Locate the cell with the specified text and output its [X, Y] center coordinate. 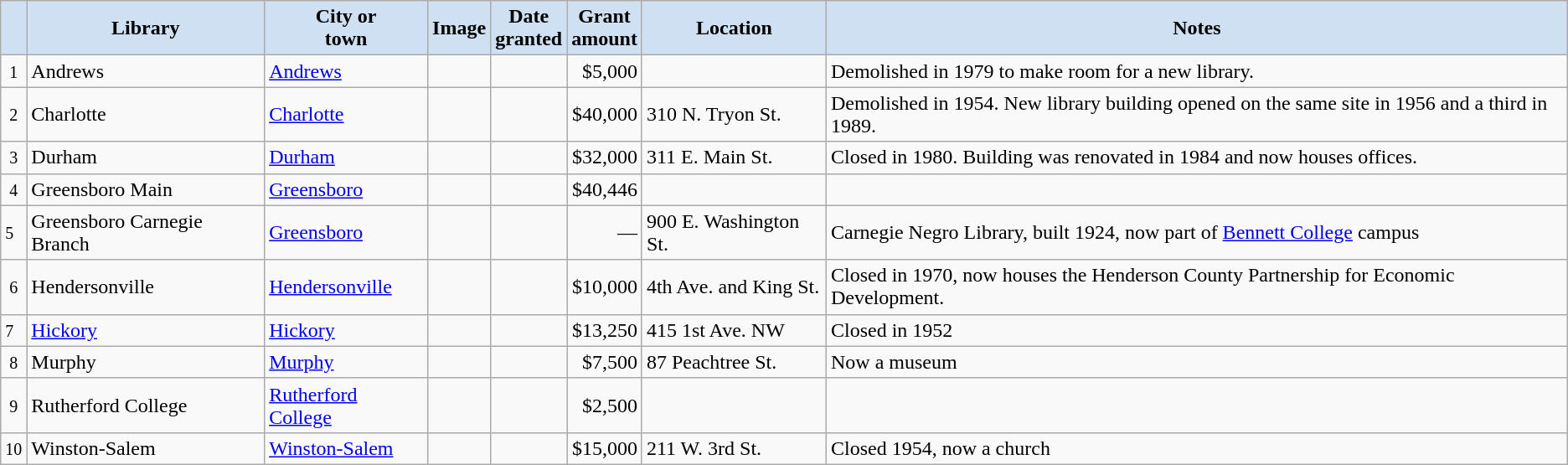
Carnegie Negro Library, built 1924, now part of Bennett College campus [1196, 233]
Closed in 1970, now houses the Henderson County Partnership for Economic Development. [1196, 287]
310 N. Tryon St. [734, 114]
415 1st Ave. NW [734, 330]
$40,446 [605, 189]
311 E. Main St. [734, 158]
1 [13, 71]
Library [146, 28]
Closed in 1952 [1196, 330]
$15,000 [605, 448]
7 [13, 330]
— [605, 233]
Image [459, 28]
$2,500 [605, 406]
Notes [1196, 28]
Greensboro Carnegie Branch [146, 233]
City ortown [347, 28]
Dategranted [529, 28]
Closed in 1980. Building was renovated in 1984 and now houses offices. [1196, 158]
8 [13, 362]
$40,000 [605, 114]
$10,000 [605, 287]
Location [734, 28]
$32,000 [605, 158]
900 E. Washington St. [734, 233]
$7,500 [605, 362]
87 Peachtree St. [734, 362]
10 [13, 448]
Grantamount [605, 28]
Now a museum [1196, 362]
$5,000 [605, 71]
4 [13, 189]
9 [13, 406]
Greensboro Main [146, 189]
Demolished in 1954. New library building opened on the same site in 1956 and a third in 1989. [1196, 114]
Closed 1954, now a church [1196, 448]
4th Ave. and King St. [734, 287]
5 [13, 233]
3 [13, 158]
211 W. 3rd St. [734, 448]
6 [13, 287]
2 [13, 114]
$13,250 [605, 330]
Demolished in 1979 to make room for a new library. [1196, 71]
